Locate the cell with the specified text and output its (x, y) center coordinate. 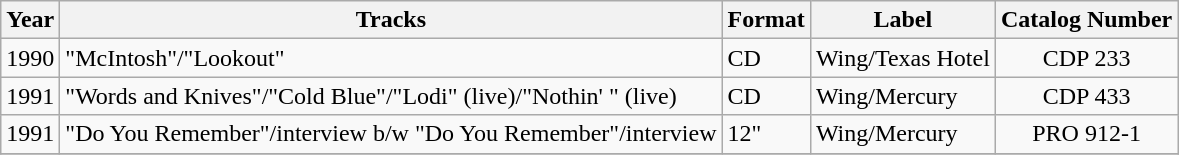
Tracks (391, 20)
"McIntosh"/"Lookout" (391, 58)
12" (766, 134)
"Words and Knives"/"Cold Blue"/"Lodi" (live)/"Nothin' " (live) (391, 96)
"Do You Remember"/interview b/w "Do You Remember"/interview (391, 134)
Catalog Number (1086, 20)
Year (30, 20)
Label (902, 20)
PRO 912-1 (1086, 134)
Format (766, 20)
Wing/Texas Hotel (902, 58)
1990 (30, 58)
CDP 433 (1086, 96)
CDP 233 (1086, 58)
